Detect which cell encompasses the target text, then output its (X, Y) center coordinate. 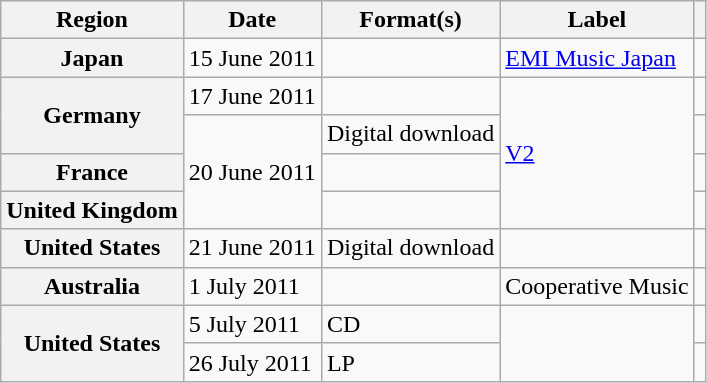
20 June 2011 (252, 172)
France (92, 172)
1 July 2011 (252, 286)
26 July 2011 (252, 362)
15 June 2011 (252, 58)
CD (410, 324)
EMI Music Japan (597, 58)
Japan (92, 58)
United Kingdom (92, 210)
Date (252, 20)
Australia (92, 286)
Germany (92, 115)
Cooperative Music (597, 286)
Format(s) (410, 20)
17 June 2011 (252, 96)
V2 (597, 153)
LP (410, 362)
21 June 2011 (252, 248)
5 July 2011 (252, 324)
Label (597, 20)
Region (92, 20)
